Locate the cell with the specified text and output its (X, Y) center coordinate. 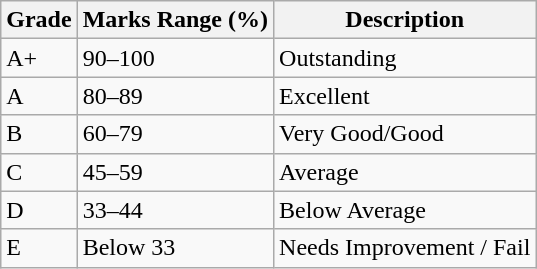
E (39, 248)
Grade (39, 20)
Needs Improvement / Fail (405, 248)
80–89 (175, 96)
90–100 (175, 58)
33–44 (175, 210)
Marks Range (%) (175, 20)
45–59 (175, 172)
Average (405, 172)
B (39, 134)
D (39, 210)
A (39, 96)
Description (405, 20)
A+ (39, 58)
C (39, 172)
Very Good/Good (405, 134)
60–79 (175, 134)
Outstanding (405, 58)
Excellent (405, 96)
Below Average (405, 210)
Below 33 (175, 248)
